Output the [x, y] coordinate of the center of the cell containing the given text.  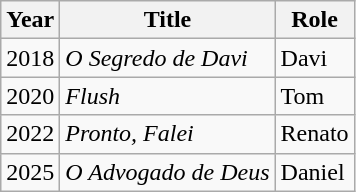
2018 [30, 58]
Pronto, Falei [168, 134]
2025 [30, 172]
Title [168, 20]
2020 [30, 96]
Renato [314, 134]
Davi [314, 58]
Daniel [314, 172]
O Segredo de Davi [168, 58]
Role [314, 20]
2022 [30, 134]
Year [30, 20]
Tom [314, 96]
O Advogado de Deus [168, 172]
Flush [168, 96]
